Detect which cell encompasses the target text, then output its [x, y] center coordinate. 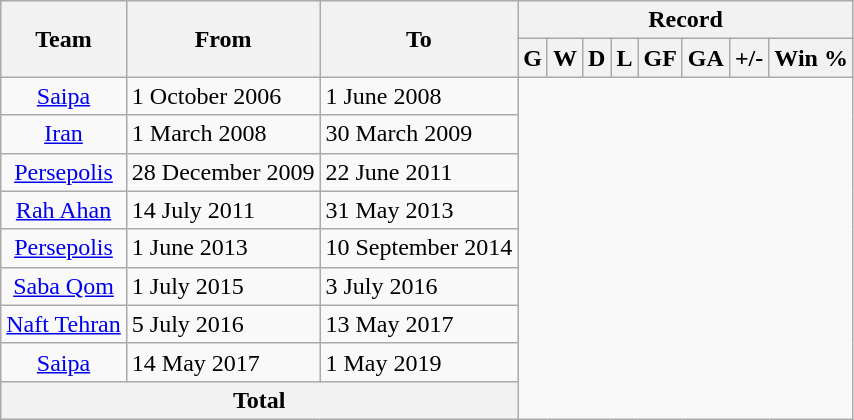
13 May 2017 [419, 324]
1 March 2008 [223, 134]
Iran [64, 134]
Win % [812, 58]
1 May 2019 [419, 362]
31 May 2013 [419, 210]
28 December 2009 [223, 172]
Naft Tehran [64, 324]
1 June 2008 [419, 96]
1 July 2015 [223, 286]
5 July 2016 [223, 324]
30 March 2009 [419, 134]
Rah Ahan [64, 210]
GF [660, 58]
To [419, 39]
Saba Qom [64, 286]
From [223, 39]
14 May 2017 [223, 362]
Record [686, 20]
22 June 2011 [419, 172]
3 July 2016 [419, 286]
W [564, 58]
14 July 2011 [223, 210]
Total [260, 400]
1 October 2006 [223, 96]
1 June 2013 [223, 248]
Team [64, 39]
+/- [748, 58]
GA [706, 58]
10 September 2014 [419, 248]
D [596, 58]
L [624, 58]
G [533, 58]
